Return the [x, y] coordinate for the center point of the cell that contains the specified text.  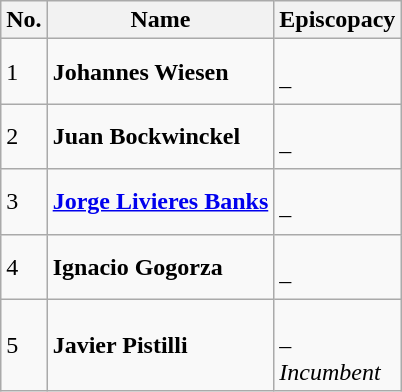
No. [24, 20]
Episcopacy [338, 20]
Javier Pistilli [160, 345]
Ignacio Gogorza [160, 266]
1 [24, 72]
3 [24, 202]
–Incumbent [338, 345]
2 [24, 136]
Juan Bockwinckel [160, 136]
5 [24, 345]
4 [24, 266]
Johannes Wiesen [160, 72]
Name [160, 20]
Jorge Livieres Banks [160, 202]
